Scan for the cell matching the given text and deliver its (x, y) coordinate at center. 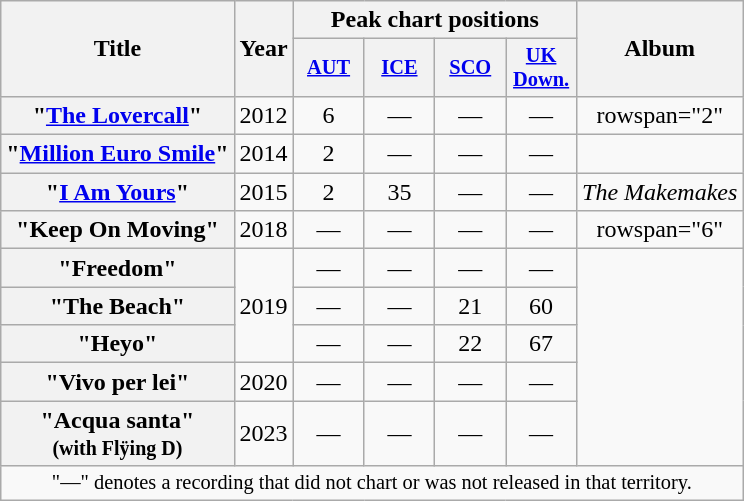
UKDown. (542, 68)
ICE (400, 68)
6 (328, 115)
Title (118, 49)
22 (470, 344)
2012 (264, 115)
2014 (264, 154)
rowspan="6" (660, 230)
67 (542, 344)
"Acqua santa"(with Flÿing D) (118, 434)
"Million Euro Smile" (118, 154)
35 (400, 192)
AUT (328, 68)
"I Am Yours" (118, 192)
2018 (264, 230)
"Freedom" (118, 268)
Year (264, 49)
2023 (264, 434)
"The Beach" (118, 306)
rowspan="2" (660, 115)
Album (660, 49)
60 (542, 306)
Peak chart positions (434, 20)
SCO (470, 68)
"Keep On Moving" (118, 230)
"Heyo" (118, 344)
2020 (264, 382)
2019 (264, 306)
"Vivo per lei" (118, 382)
"The Lovercall" (118, 115)
2015 (264, 192)
21 (470, 306)
"—" denotes a recording that did not chart or was not released in that territory. (372, 483)
The Makemakes (660, 192)
